Find where the given text appears and provide that cell's center as (X, Y) coordinate. 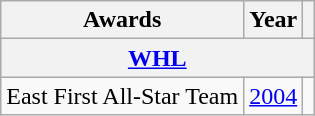
Awards (122, 20)
WHL (158, 58)
East First All-Star Team (122, 96)
2004 (274, 96)
Year (274, 20)
